Scan for the cell matching the given text and deliver its (X, Y) coordinate at center. 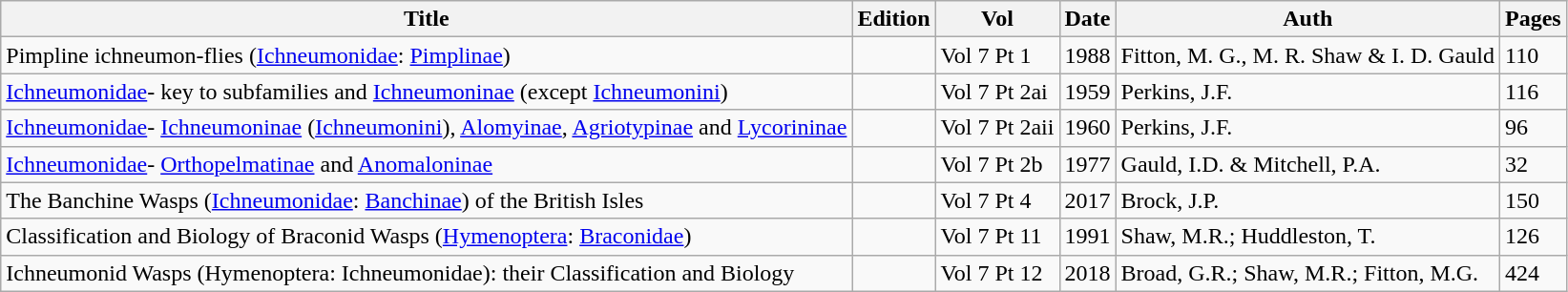
1977 (1088, 164)
Ichneumonidae- Ichneumoninae (Ichneumonini), Alomyinae, Agriotypinae and Lycorininae (427, 128)
Vol 7 Pt 11 (997, 237)
424 (1533, 273)
Ichneumonidae- key to subfamilies and Ichneumoninae (except Ichneumonini) (427, 92)
96 (1533, 128)
2017 (1088, 200)
Ichneumonidae- Orthopelmatinae and Anomaloninae (427, 164)
Vol 7 Pt 1 (997, 55)
110 (1533, 55)
Classification and Biology of Braconid Wasps (Hymenoptera: Braconidae) (427, 237)
Gauld, I.D. & Mitchell, P.A. (1307, 164)
Pages (1533, 19)
Date (1088, 19)
1988 (1088, 55)
1960 (1088, 128)
1991 (1088, 237)
Broad, G.R.; Shaw, M.R.; Fitton, M.G. (1307, 273)
Vol (997, 19)
150 (1533, 200)
The Banchine Wasps (Ichneumonidae: Banchinae) of the British Isles (427, 200)
Pimpline ichneumon-flies (Ichneumonidae: Pimplinae) (427, 55)
116 (1533, 92)
Edition (893, 19)
Vol 7 Pt 2b (997, 164)
Vol 7 Pt 4 (997, 200)
Ichneumonid Wasps (Hymenoptera: Ichneumonidae): their Classification and Biology (427, 273)
Auth (1307, 19)
Brock, J.P. (1307, 200)
126 (1533, 237)
Vol 7 Pt 2ai (997, 92)
1959 (1088, 92)
Vol 7 Pt 12 (997, 273)
Title (427, 19)
32 (1533, 164)
Vol 7 Pt 2aii (997, 128)
2018 (1088, 273)
Fitton, M. G., M. R. Shaw & I. D. Gauld (1307, 55)
Shaw, M.R.; Huddleston, T. (1307, 237)
